Find where the given text appears and provide that cell's center as (X, Y) coordinate. 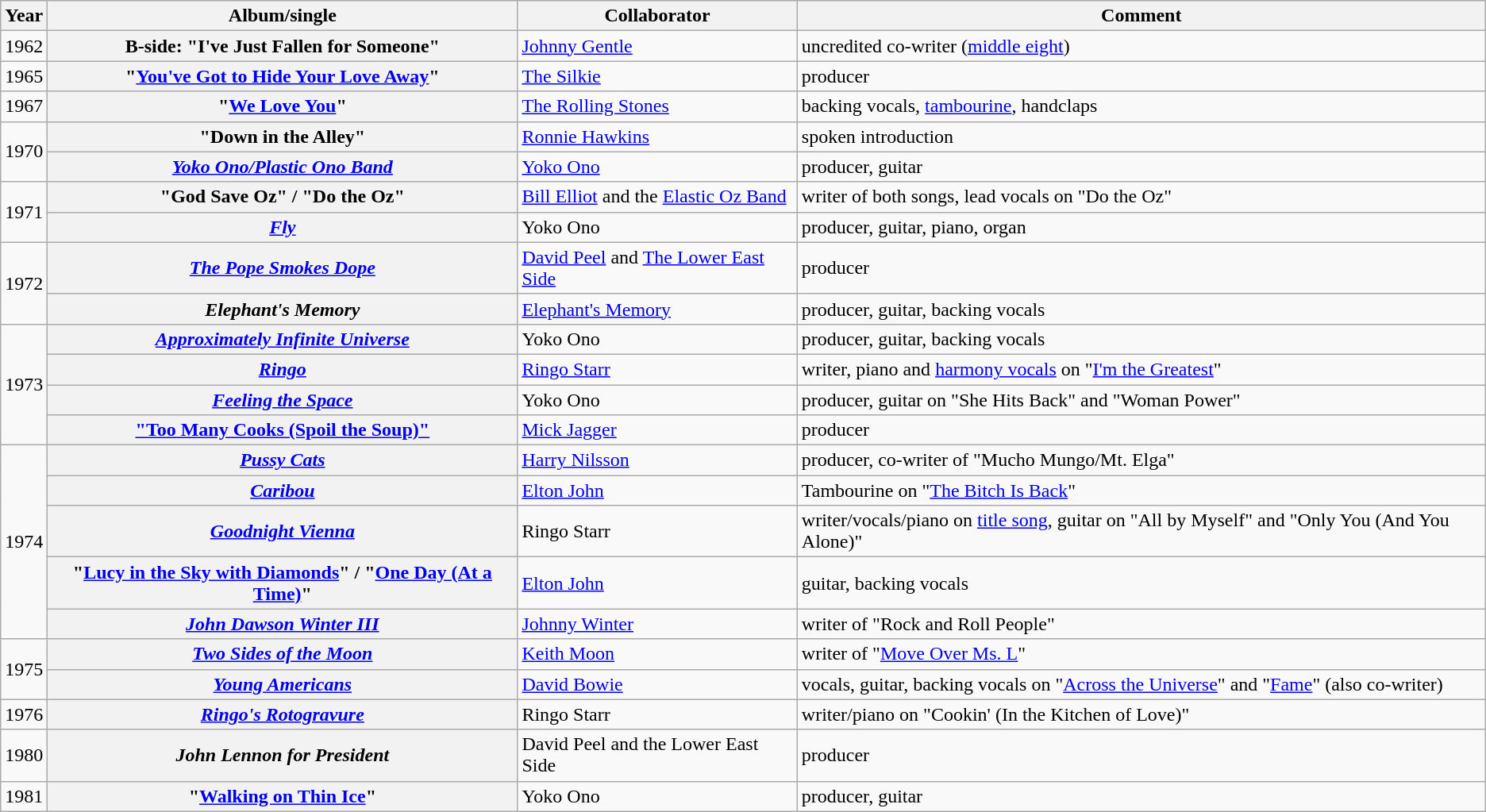
Album/single (283, 16)
1976 (24, 714)
1974 (24, 542)
Fly (283, 227)
Yoko Ono/Plastic Ono Band (283, 167)
producer, guitar on "She Hits Back" and "Woman Power" (1141, 399)
Tambourine on "The Bitch Is Back" (1141, 491)
Comment (1141, 16)
Two Sides of the Moon (283, 654)
Feeling the Space (283, 399)
Johnny Gentle (657, 46)
The Silkie (657, 76)
Caribou (283, 491)
John Dawson Winter III (283, 624)
"You've Got to Hide Your Love Away" (283, 76)
Year (24, 16)
1973 (24, 384)
1981 (24, 796)
Young Americans (283, 684)
writer/piano on "Cookin' (In the Kitchen of Love)" (1141, 714)
1970 (24, 152)
spoken introduction (1141, 137)
1967 (24, 106)
"Too Many Cooks (Spoil the Soup)" (283, 430)
The Pope Smokes Dope (283, 268)
Harry Nilsson (657, 460)
Approximately Infinite Universe (283, 339)
David Peel and the Lower East Side (657, 756)
vocals, guitar, backing vocals on "Across the Universe" and "Fame" (also co-writer) (1141, 684)
writer of both songs, lead vocals on "Do the Oz" (1141, 197)
Ronnie Hawkins (657, 137)
John Lennon for President (283, 756)
"Walking on Thin Ice" (283, 796)
Ringo's Rotogravure (283, 714)
uncredited co-writer (middle eight) (1141, 46)
"We Love You" (283, 106)
1971 (24, 212)
Bill Elliot and the Elastic Oz Band (657, 197)
David Bowie (657, 684)
1975 (24, 669)
Goodnight Vienna (283, 532)
"God Save Oz" / "Do the Oz" (283, 197)
Ringo (283, 369)
writer, piano and harmony vocals on "I'm the Greatest" (1141, 369)
writer of "Rock and Roll People" (1141, 624)
B-side: "I've Just Fallen for Someone" (283, 46)
1962 (24, 46)
David Peel and The Lower East Side (657, 268)
1965 (24, 76)
"Down in the Alley" (283, 137)
Mick Jagger (657, 430)
guitar, backing vocals (1141, 583)
writer/vocals/piano on title song, guitar on "All by Myself" and "Only You (And You Alone)" (1141, 532)
producer, guitar, piano, organ (1141, 227)
writer of "Move Over Ms. L" (1141, 654)
Keith Moon (657, 654)
The Rolling Stones (657, 106)
Collaborator (657, 16)
"Lucy in the Sky with Diamonds" / "One Day (At a Time)" (283, 583)
producer, co-writer of "Mucho Mungo/Mt. Elga" (1141, 460)
Johnny Winter (657, 624)
1980 (24, 756)
backing vocals, tambourine, handclaps (1141, 106)
Pussy Cats (283, 460)
1972 (24, 283)
